Identify which cell holds the provided text, then report its [x, y] central coordinate. 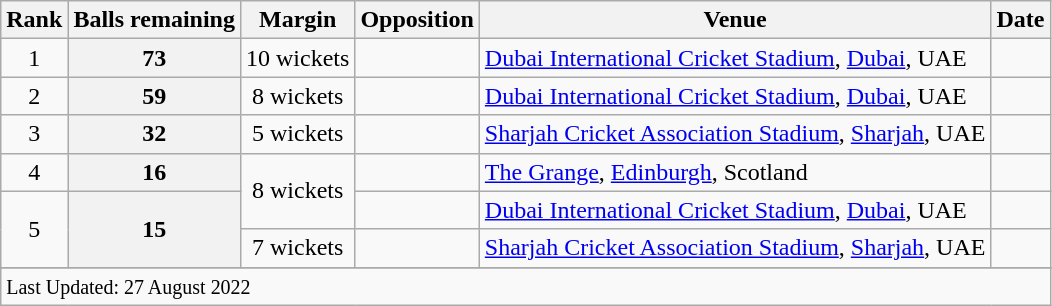
Date [1020, 20]
2 [34, 96]
Opposition [417, 20]
Last Updated: 27 August 2022 [526, 286]
15 [154, 229]
73 [154, 58]
5 [34, 229]
5 wickets [297, 134]
4 [34, 172]
Rank [34, 20]
1 [34, 58]
3 [34, 134]
Balls remaining [154, 20]
32 [154, 134]
The Grange, Edinburgh, Scotland [735, 172]
16 [154, 172]
10 wickets [297, 58]
7 wickets [297, 248]
Margin [297, 20]
Venue [735, 20]
59 [154, 96]
